Output the (x, y) coordinate of the center of the cell containing the given text.  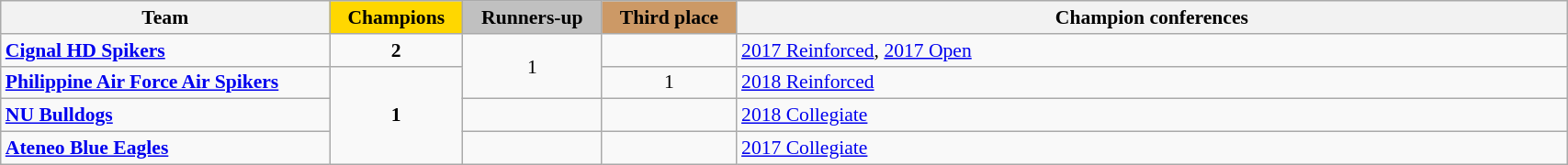
2017 Collegiate (1152, 148)
2018 Reinforced (1152, 82)
Philippine Air Force Air Spikers (165, 82)
Cignal HD Spikers (165, 50)
2 (397, 50)
Runners-up (533, 17)
Champions (397, 17)
Third place (669, 17)
NU Bulldogs (165, 115)
2018 Collegiate (1152, 115)
Champion conferences (1152, 17)
2017 Reinforced, 2017 Open (1152, 50)
Team (165, 17)
Ateneo Blue Eagles (165, 148)
